Find where the given text appears and provide that cell's center as [x, y] coordinate. 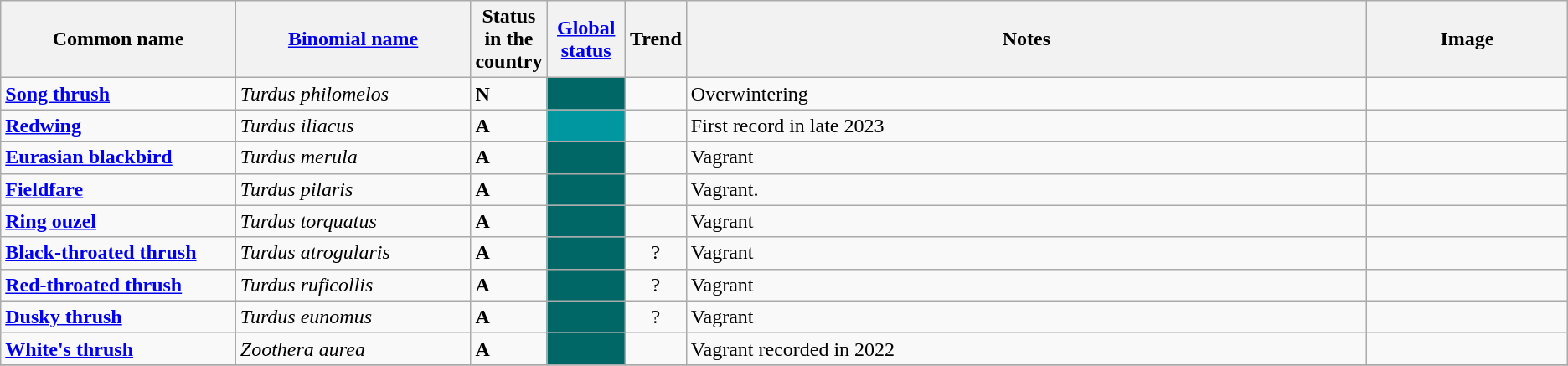
Turdus pilaris [353, 189]
Binomial name [353, 39]
Red-throated thrush [119, 285]
N [509, 94]
Fieldfare [119, 189]
Trend [655, 39]
Notes [1026, 39]
Turdus philomelos [353, 94]
Song thrush [119, 94]
Zoothera aurea [353, 348]
Turdus iliacus [353, 126]
Redwing [119, 126]
Ring ouzel [119, 221]
Common name [119, 39]
Vagrant recorded in 2022 [1026, 348]
White's thrush [119, 348]
Global status [586, 39]
Status in the country [509, 39]
Turdus torquatus [353, 221]
Turdus eunomus [353, 317]
Overwintering [1026, 94]
Dusky thrush [119, 317]
Black-throated thrush [119, 253]
Turdus atrogularis [353, 253]
First record in late 2023 [1026, 126]
Turdus ruficollis [353, 285]
Eurasian blackbird [119, 157]
Image [1467, 39]
Vagrant. [1026, 189]
Turdus merula [353, 157]
